Search for the cell housing the specified text and yield its [X, Y] center coordinate. 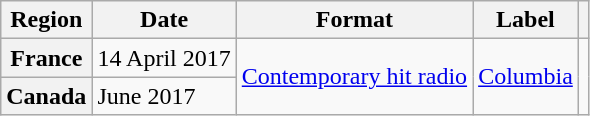
Format [354, 20]
Contemporary hit radio [354, 77]
14 April 2017 [164, 58]
Canada [46, 96]
Columbia [526, 77]
France [46, 58]
June 2017 [164, 96]
Date [164, 20]
Label [526, 20]
Region [46, 20]
